Pinpoint the cell where the given text exists, returning its (X, Y) midpoint coordinate. 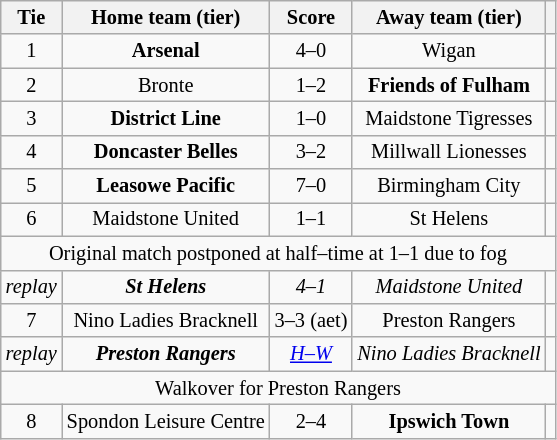
3–3 (aet) (312, 320)
3–2 (312, 152)
3 (32, 118)
7–0 (312, 186)
Original match postponed at half–time at 1–1 due to fog (278, 253)
1–1 (312, 219)
6 (32, 219)
Walkover for Preston Rangers (278, 388)
5 (32, 186)
4–0 (312, 51)
1–0 (312, 118)
Ipswich Town (448, 421)
H–W (312, 354)
8 (32, 421)
Bronte (166, 85)
Wigan (448, 51)
Away team (tier) (448, 17)
Doncaster Belles (166, 152)
Score (312, 17)
Leasowe Pacific (166, 186)
1 (32, 51)
2–4 (312, 421)
Arsenal (166, 51)
Spondon Leisure Centre (166, 421)
Millwall Lionesses (448, 152)
Home team (tier) (166, 17)
4–1 (312, 287)
2 (32, 85)
Tie (32, 17)
Birmingham City (448, 186)
7 (32, 320)
1–2 (312, 85)
District Line (166, 118)
4 (32, 152)
Friends of Fulham (448, 85)
Maidstone Tigresses (448, 118)
